Locate the cell with the specified text and output its (X, Y) center coordinate. 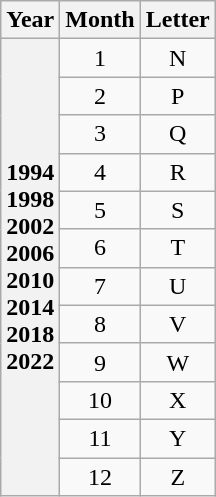
W (178, 362)
7 (100, 286)
4 (100, 172)
1 (100, 58)
V (178, 324)
U (178, 286)
Letter (178, 20)
3 (100, 134)
N (178, 58)
9 (100, 362)
T (178, 248)
P (178, 96)
Year (30, 20)
6 (100, 248)
Y (178, 438)
X (178, 400)
S (178, 210)
12 (100, 477)
10 (100, 400)
R (178, 172)
Q (178, 134)
2 (100, 96)
19941998200220062010201420182022 (30, 268)
Month (100, 20)
11 (100, 438)
5 (100, 210)
8 (100, 324)
Z (178, 477)
